Scan for the cell matching the given text and deliver its [x, y] coordinate at center. 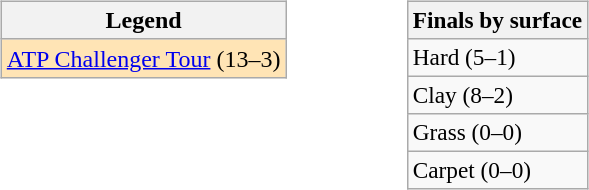
ATP Challenger Tour (13–3) [144, 58]
Legend [144, 20]
Hard (5–1) [497, 57]
Finals by surface [497, 20]
Grass (0–0) [497, 133]
Carpet (0–0) [497, 171]
Clay (8–2) [497, 95]
